Extract the (x, y) coordinate from the center of the cell holding the provided text.  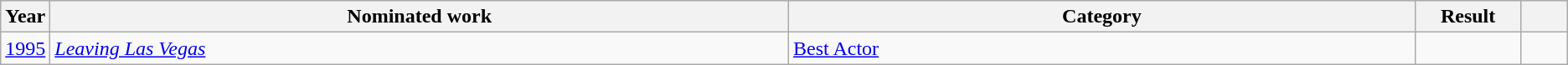
Leaving Las Vegas (420, 48)
Result (1467, 17)
1995 (25, 48)
Year (25, 17)
Best Actor (1102, 48)
Category (1102, 17)
Nominated work (420, 17)
